Output the [x, y] coordinate of the center of the cell containing the given text.  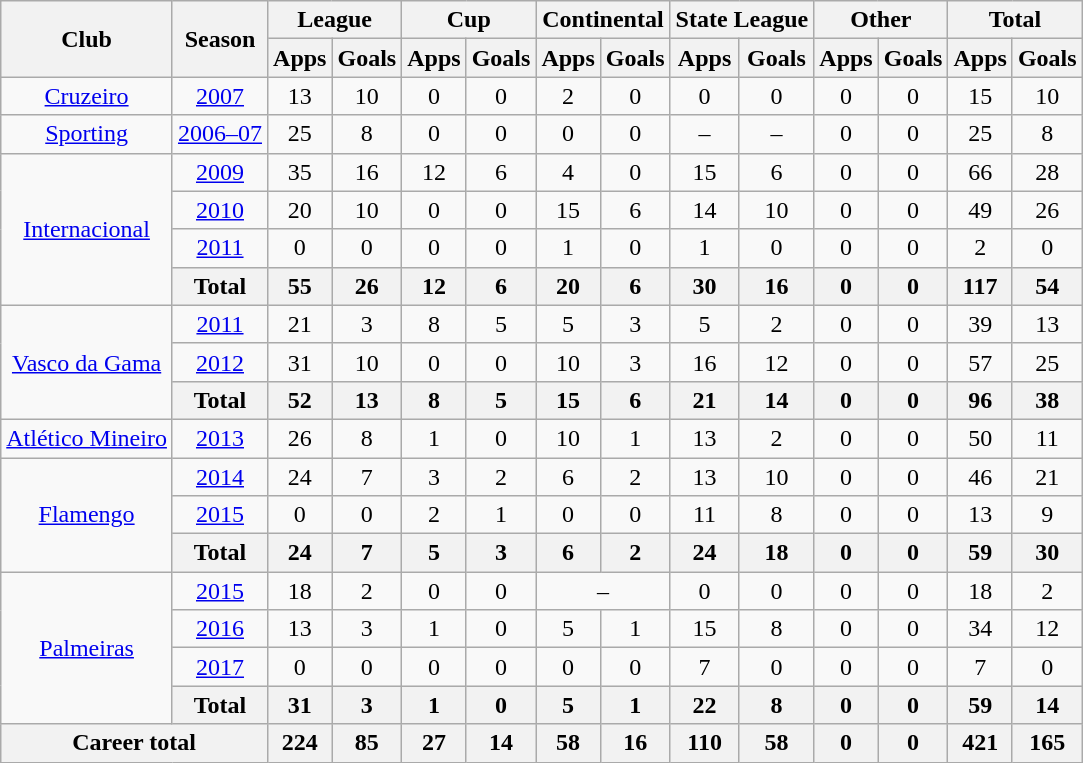
Continental [603, 20]
421 [980, 743]
9 [1047, 515]
34 [980, 629]
Cruzeiro [87, 96]
League [335, 20]
Sporting [87, 134]
85 [367, 743]
46 [980, 477]
50 [980, 438]
Career total [134, 743]
22 [704, 705]
38 [1047, 400]
2013 [220, 438]
28 [1047, 172]
55 [300, 286]
4 [568, 172]
2016 [220, 629]
224 [300, 743]
State League [742, 20]
66 [980, 172]
52 [300, 400]
Season [220, 39]
2009 [220, 172]
54 [1047, 286]
Club [87, 39]
2017 [220, 667]
Other [881, 20]
49 [980, 210]
165 [1047, 743]
Atlético Mineiro [87, 438]
117 [980, 286]
Flamengo [87, 515]
Cup [469, 20]
2012 [220, 362]
57 [980, 362]
Palmeiras [87, 648]
Internacional [87, 229]
96 [980, 400]
2010 [220, 210]
2014 [220, 477]
110 [704, 743]
2007 [220, 96]
35 [300, 172]
39 [980, 324]
27 [434, 743]
Vasco da Gama [87, 362]
2006–07 [220, 134]
